Capture the cell that displays the provided text and extract its [x, y] central coordinate. 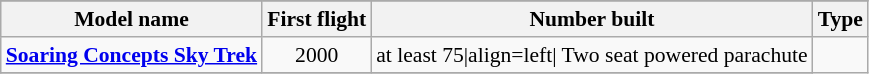
Number built [592, 19]
Type [840, 19]
2000 [316, 55]
Soaring Concepts Sky Trek [132, 55]
at least 75|align=left| Two seat powered parachute [592, 55]
First flight [316, 19]
Model name [132, 19]
